Pinpoint the cell where the given text exists, returning its [X, Y] midpoint coordinate. 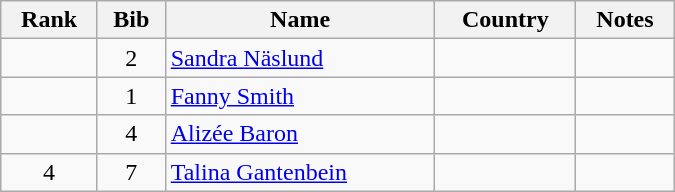
Alizée Baron [300, 134]
1 [131, 96]
7 [131, 172]
Name [300, 20]
Rank [50, 20]
Country [506, 20]
Talina Gantenbein [300, 172]
Fanny Smith [300, 96]
2 [131, 58]
Notes [626, 20]
Sandra Näslund [300, 58]
Bib [131, 20]
